Identify which cell holds the provided text, then report its [X, Y] central coordinate. 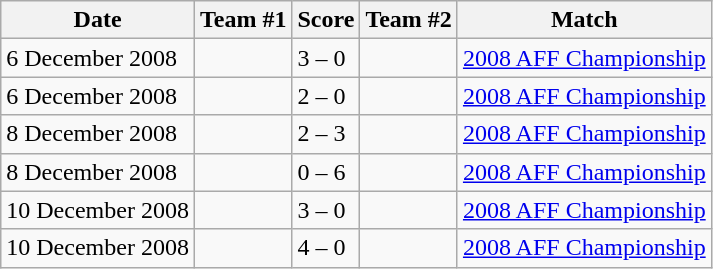
4 – 0 [326, 248]
Date [98, 20]
2 – 0 [326, 96]
Team #2 [409, 20]
Match [584, 20]
2 – 3 [326, 134]
0 – 6 [326, 172]
Team #1 [243, 20]
Score [326, 20]
